For the text-containing cell, return its midpoint in [x, y] coordinate format. 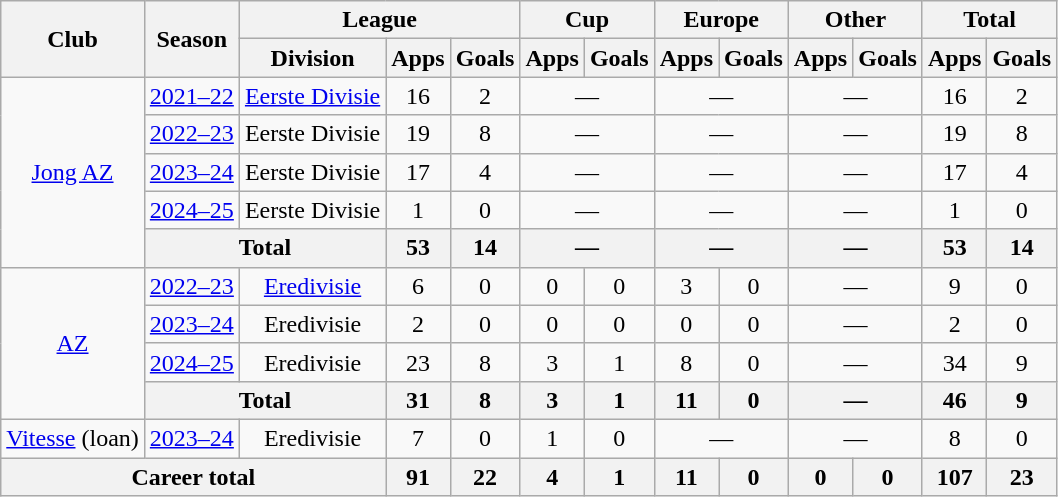
Career total [194, 477]
34 [954, 362]
League [380, 20]
Division [312, 58]
22 [485, 477]
Jong AZ [73, 172]
46 [954, 400]
91 [418, 477]
6 [418, 286]
Europe [721, 20]
AZ [73, 343]
107 [954, 477]
Club [73, 39]
7 [418, 438]
Vitesse (loan) [73, 438]
Other [855, 20]
2021–22 [192, 96]
Season [192, 39]
31 [418, 400]
Cup [587, 20]
